Detect which cell encompasses the target text, then output its (X, Y) center coordinate. 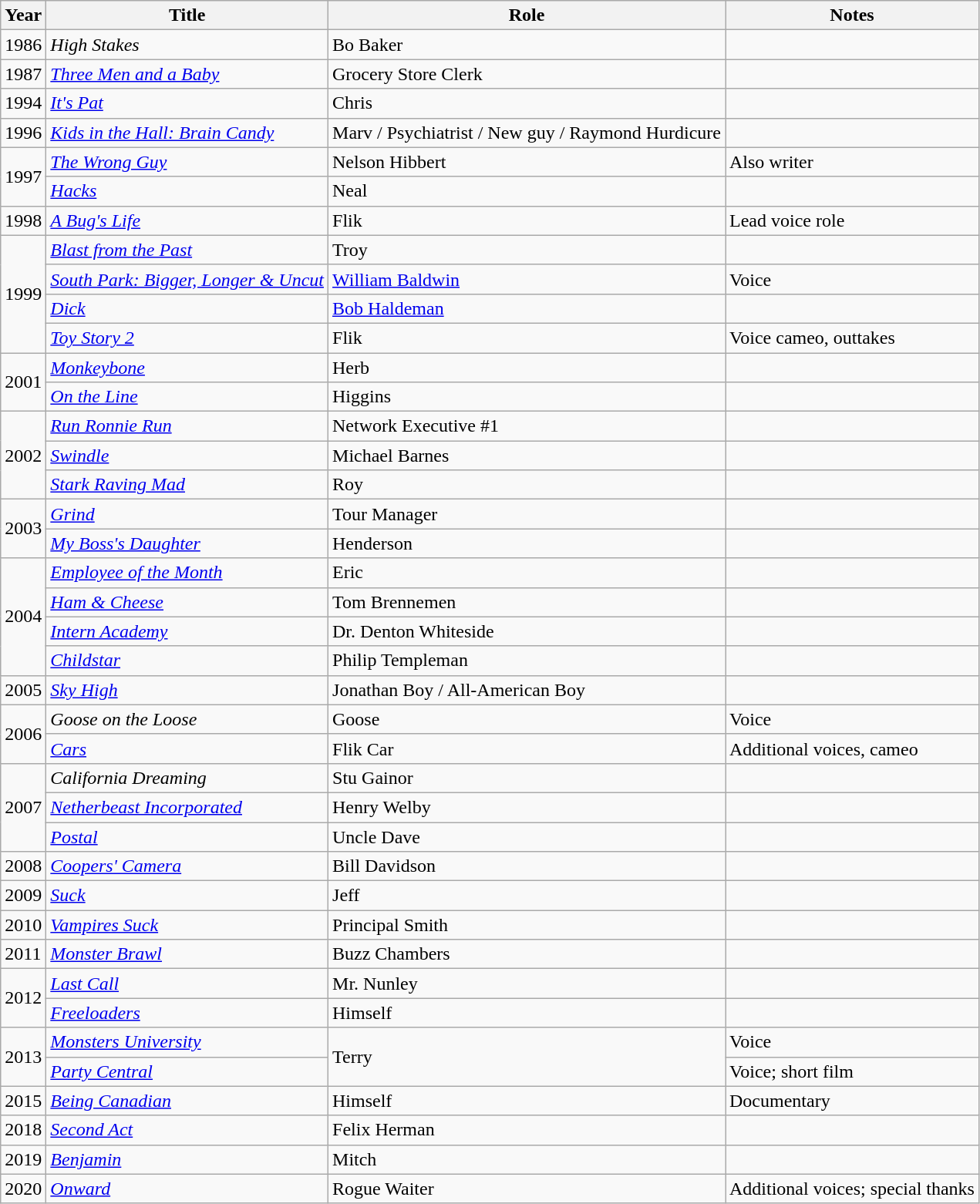
Ham & Cheese (187, 602)
William Baldwin (527, 279)
Notes (851, 15)
Vampires Suck (187, 925)
Benjamin (187, 1159)
Chris (527, 103)
Rogue Waiter (527, 1189)
Tom Brennemen (527, 602)
It's Pat (187, 103)
The Wrong Guy (187, 162)
Principal Smith (527, 925)
Herb (527, 368)
Jonathan Boy / All-American Boy (527, 690)
Swindle (187, 456)
Buzz Chambers (527, 954)
A Bug's Life (187, 220)
Flik Car (527, 748)
Roy (527, 485)
Troy (527, 250)
California Dreaming (187, 778)
Freeloaders (187, 1013)
2004 (23, 617)
Netherbeast Incorporated (187, 807)
Toy Story 2 (187, 338)
Bob Haldeman (527, 308)
Grind (187, 514)
2019 (23, 1159)
Stark Raving Mad (187, 485)
Bo Baker (527, 45)
2006 (23, 734)
Cars (187, 748)
1999 (23, 294)
Grocery Store Clerk (527, 74)
Uncle Dave (527, 836)
Marv / Psychiatrist / New guy / Raymond Hurdicure (527, 133)
2011 (23, 954)
Second Act (187, 1130)
Mr. Nunley (527, 984)
Terry (527, 1057)
Sky High (187, 690)
Higgins (527, 397)
1996 (23, 133)
Last Call (187, 984)
Eric (527, 573)
Bill Davidson (527, 866)
Stu Gainor (527, 778)
My Boss's Daughter (187, 543)
Party Central (187, 1071)
Henderson (527, 543)
Jeff (527, 896)
Coopers' Camera (187, 866)
Monster Brawl (187, 954)
High Stakes (187, 45)
Michael Barnes (527, 456)
Voice; short film (851, 1071)
Nelson Hibbert (527, 162)
Being Canadian (187, 1101)
On the Line (187, 397)
Dick (187, 308)
Intern Academy (187, 631)
2010 (23, 925)
Monkeybone (187, 368)
Documentary (851, 1101)
2009 (23, 896)
Network Executive #1 (527, 426)
South Park: Bigger, Longer & Uncut (187, 279)
2002 (23, 456)
Postal (187, 836)
1986 (23, 45)
2003 (23, 529)
2001 (23, 382)
Title (187, 15)
1987 (23, 74)
Monsters University (187, 1042)
1997 (23, 177)
Year (23, 15)
Blast from the Past (187, 250)
2020 (23, 1189)
Role (527, 15)
Tour Manager (527, 514)
Childstar (187, 661)
Voice cameo, outtakes (851, 338)
Run Ronnie Run (187, 426)
Philip Templeman (527, 661)
Employee of the Month (187, 573)
Hacks (187, 191)
Lead voice role (851, 220)
1998 (23, 220)
Three Men and a Baby (187, 74)
Suck (187, 896)
2018 (23, 1130)
Neal (527, 191)
2012 (23, 998)
Additional voices, cameo (851, 748)
Additional voices; special thanks (851, 1189)
2007 (23, 807)
2015 (23, 1101)
Felix Herman (527, 1130)
Goose on the Loose (187, 719)
2008 (23, 866)
1994 (23, 103)
Kids in the Hall: Brain Candy (187, 133)
2013 (23, 1057)
Onward (187, 1189)
Henry Welby (527, 807)
Goose (527, 719)
Mitch (527, 1159)
Also writer (851, 162)
2005 (23, 690)
Dr. Denton Whiteside (527, 631)
